Output the (X, Y) coordinate of the center of the cell containing the given text.  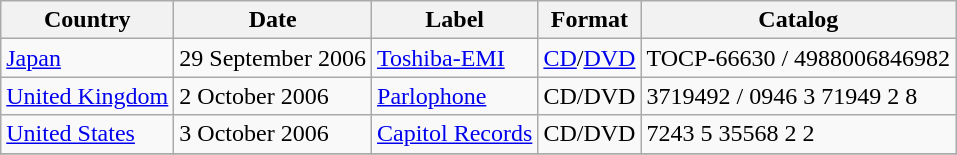
7243 5 35568 2 2 (798, 134)
United States (88, 134)
United Kingdom (88, 96)
Country (88, 20)
Toshiba-EMI (455, 58)
3719492 / 0946 3 71949 2 8 (798, 96)
Japan (88, 58)
Catalog (798, 20)
Format (590, 20)
2 October 2006 (273, 96)
3 October 2006 (273, 134)
Date (273, 20)
Parlophone (455, 96)
Capitol Records (455, 134)
TOCP-66630 / 4988006846982 (798, 58)
Label (455, 20)
29 September 2006 (273, 58)
